Extract the [X, Y] coordinate from the center of the cell holding the provided text.  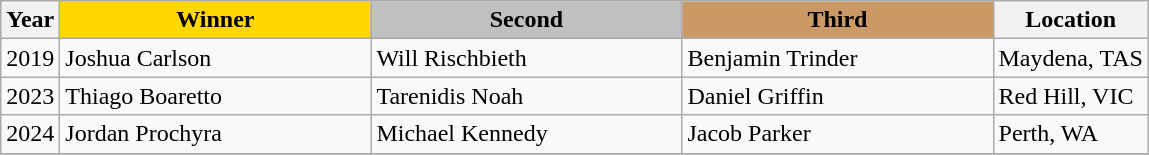
Winner [216, 20]
Joshua Carlson [216, 58]
Third [838, 20]
Tarenidis Noah [526, 96]
Jacob Parker [838, 134]
Location [1070, 20]
Jordan Prochyra [216, 134]
Maydena, TAS [1070, 58]
Thiago Boaretto [216, 96]
2019 [30, 58]
Michael Kennedy [526, 134]
Will Rischbieth [526, 58]
2023 [30, 96]
Second [526, 20]
Daniel Griffin [838, 96]
Year [30, 20]
2024 [30, 134]
Perth, WA [1070, 134]
Red Hill, VIC [1070, 96]
Benjamin Trinder [838, 58]
